Identify which cell holds the provided text, then report its [X, Y] central coordinate. 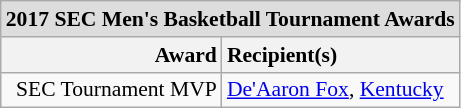
Recipient(s) [341, 55]
De'Aaron Fox, Kentucky [341, 90]
2017 SEC Men's Basketball Tournament Awards [230, 19]
Award [112, 55]
SEC Tournament MVP [112, 90]
